Output the [x, y] coordinate of the center of the cell containing the given text.  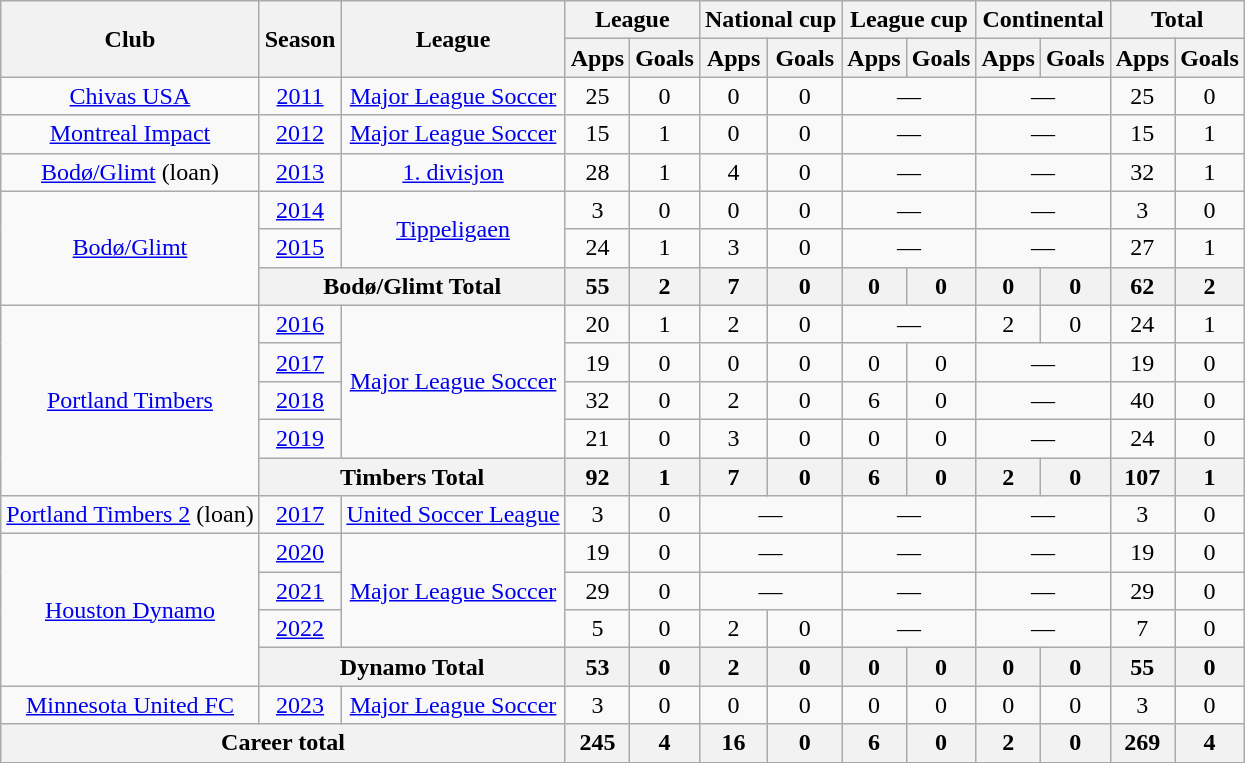
Montreal Impact [130, 134]
Houston Dynamo [130, 610]
Continental [1043, 20]
2022 [300, 629]
Minnesota United FC [130, 705]
1. divisjon [453, 172]
Bodø/Glimt [130, 248]
Portland Timbers 2 (loan) [130, 515]
92 [597, 477]
2012 [300, 134]
Timbers Total [412, 477]
Total [1177, 20]
Chivas USA [130, 96]
2014 [300, 210]
2020 [300, 553]
Season [300, 39]
Career total [283, 743]
2021 [300, 591]
2013 [300, 172]
62 [1142, 286]
2019 [300, 438]
245 [597, 743]
Dynamo Total [412, 667]
16 [733, 743]
2015 [300, 248]
269 [1142, 743]
League cup [909, 20]
Portland Timbers [130, 400]
2023 [300, 705]
5 [597, 629]
107 [1142, 477]
53 [597, 667]
21 [597, 438]
20 [597, 324]
Tippeligaen [453, 229]
2011 [300, 96]
40 [1142, 400]
27 [1142, 248]
2016 [300, 324]
United Soccer League [453, 515]
Bodø/Glimt (loan) [130, 172]
2018 [300, 400]
Bodø/Glimt Total [412, 286]
Club [130, 39]
28 [597, 172]
National cup [770, 20]
